Search for the cell housing the specified text and yield its (X, Y) center coordinate. 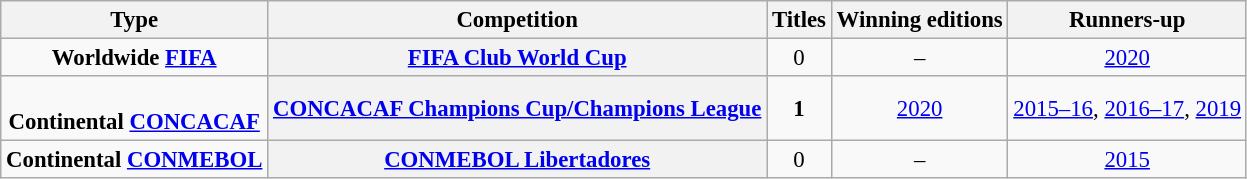
2015–16, 2016–17, 2019 (1127, 108)
Worldwide FIFA (134, 58)
CONCACAF Champions Cup/Champions League (518, 108)
Type (134, 20)
Continental CONCACAF (134, 108)
Competition (518, 20)
Titles (800, 20)
FIFA Club World Cup (518, 58)
Winning editions (920, 20)
2015 (1127, 160)
Continental CONMEBOL (134, 160)
1 (800, 108)
CONMEBOL Libertadores (518, 160)
Runners-up (1127, 20)
